Determine the [X, Y] coordinate at the center of the cell enclosing the given text.  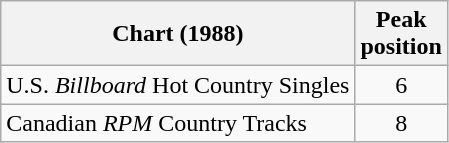
6 [401, 85]
Chart (1988) [178, 34]
8 [401, 123]
Peakposition [401, 34]
Canadian RPM Country Tracks [178, 123]
U.S. Billboard Hot Country Singles [178, 85]
